From the cell containing the given text, extract its center point as [x, y] coordinate. 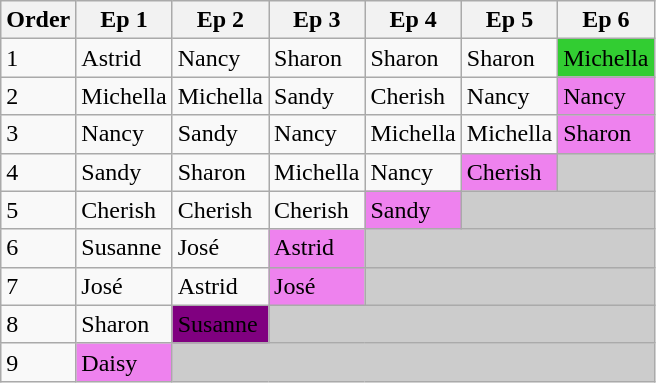
Ep 3 [317, 20]
7 [38, 286]
Ep 4 [413, 20]
Ep 2 [220, 20]
2 [38, 96]
8 [38, 324]
Ep 6 [606, 20]
Ep 1 [124, 20]
3 [38, 134]
Order [38, 20]
Daisy [124, 362]
1 [38, 58]
6 [38, 248]
4 [38, 172]
9 [38, 362]
5 [38, 210]
Ep 5 [509, 20]
